Scan for the cell matching the given text and deliver its [X, Y] coordinate at center. 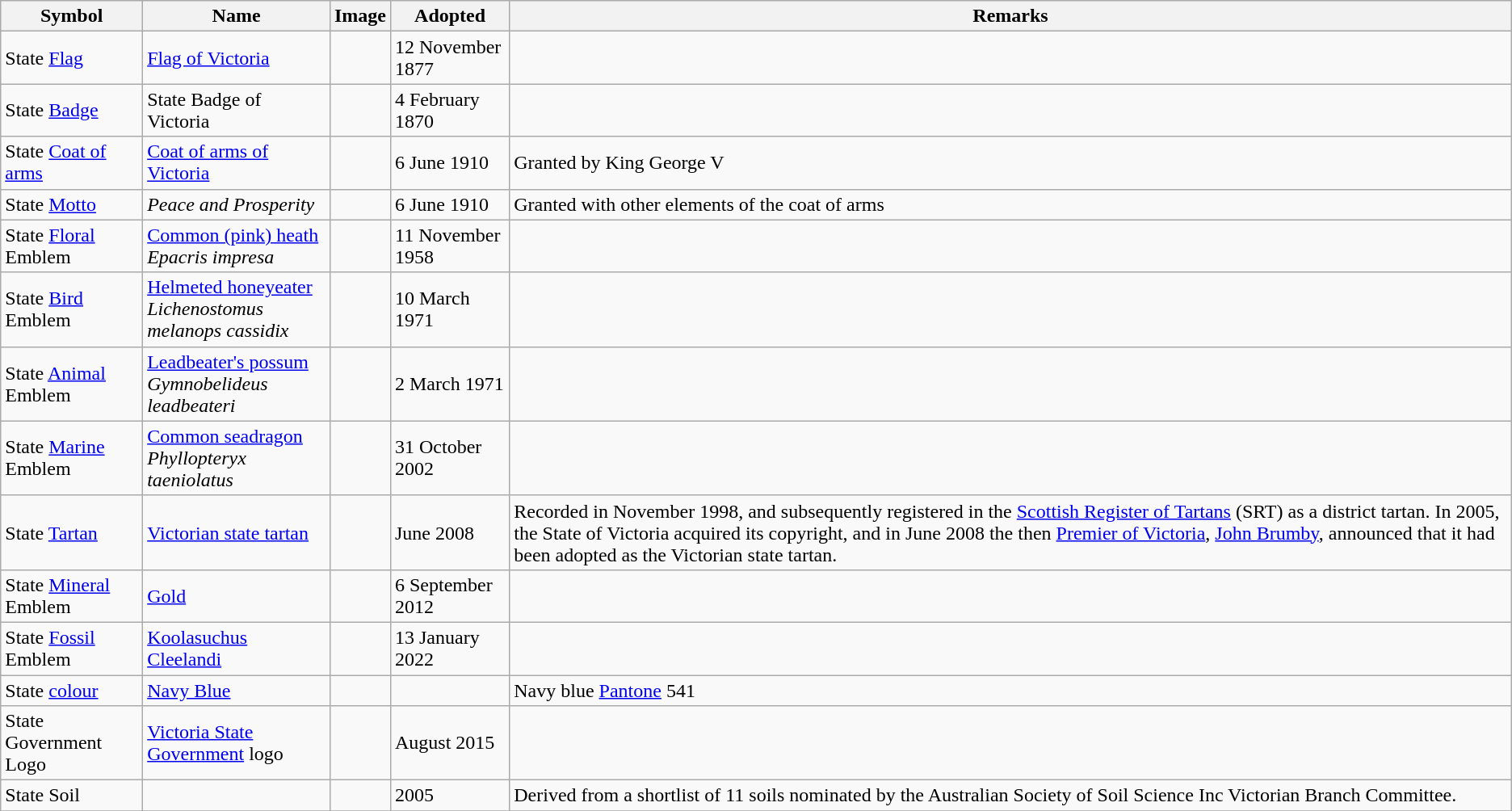
State Fossil Emblem [72, 648]
2005 [449, 796]
31 October 2002 [449, 458]
Coat of arms of Victoria [237, 163]
State Motto [72, 204]
Gold [237, 596]
State Marine Emblem [72, 458]
Leadbeater's possumGymnobelideus leadbeateri [237, 384]
13 January 2022 [449, 648]
State Animal Emblem [72, 384]
12 November 1877 [449, 58]
Granted with other elements of the coat of arms [1011, 204]
Symbol [72, 16]
State Government Logo [72, 743]
State Floral Emblem [72, 246]
Adopted [449, 16]
State Mineral Emblem [72, 596]
6 September 2012 [449, 596]
Common (pink) heath Epacris impresa [237, 246]
State Bird Emblem [72, 309]
Victorian state tartan [237, 532]
State Badge [72, 110]
Common seadragonPhyllopteryx taeniolatus [237, 458]
Helmeted honeyeaterLichenostomus melanops cassidix [237, 309]
10 March 1971 [449, 309]
Navy Blue [237, 691]
Derived from a shortlist of 11 soils nominated by the Australian Society of Soil Science Inc Victorian Branch Committee. [1011, 796]
Remarks [1011, 16]
State Coat of arms [72, 163]
State colour [72, 691]
Victoria State Government logo [237, 743]
Koolasuchus Cleelandi [237, 648]
11 November 1958 [449, 246]
Image [360, 16]
4 February 1870 [449, 110]
Name [237, 16]
August 2015 [449, 743]
Flag of Victoria [237, 58]
Granted by King George V [1011, 163]
June 2008 [449, 532]
Navy blue Pantone 541 [1011, 691]
State Tartan [72, 532]
State Flag [72, 58]
State Soil [72, 796]
Peace and Prosperity [237, 204]
2 March 1971 [449, 384]
State Badge of Victoria [237, 110]
